Pinpoint the cell where the given text exists, returning its (X, Y) midpoint coordinate. 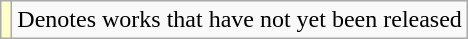
Denotes works that have not yet been released (240, 20)
